Locate the cell with the specified text and output its (x, y) center coordinate. 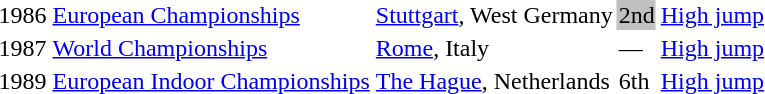
World Championships (211, 48)
— (636, 48)
Stuttgart, West Germany (494, 15)
European Championships (211, 15)
2nd (636, 15)
Rome, Italy (494, 48)
